Pinpoint the cell where the given text exists, returning its (x, y) midpoint coordinate. 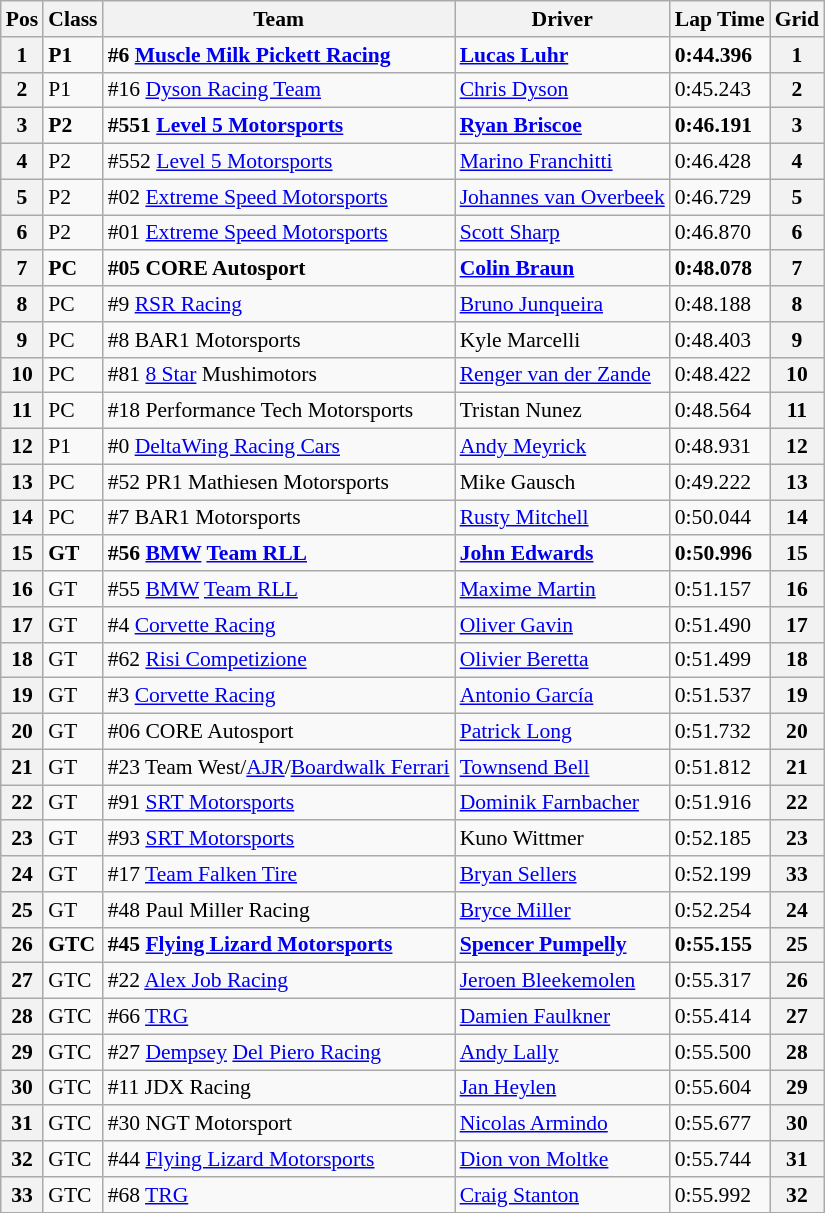
0:55.992 (720, 1195)
#7 BAR1 Motorsports (279, 518)
#91 SRT Motorsports (279, 803)
Bruno Junqueira (562, 304)
#8 BAR1 Motorsports (279, 340)
#18 Performance Tech Motorsports (279, 411)
Marino Franchitti (562, 162)
Chris Dyson (562, 90)
#48 Paul Miller Racing (279, 910)
Antonio García (562, 696)
Pos (22, 19)
Jan Heylen (562, 1088)
#27 Dempsey Del Piero Racing (279, 1052)
#0 DeltaWing Racing Cars (279, 447)
#4 Corvette Racing (279, 625)
#23 Team West/AJR/Boardwalk Ferrari (279, 767)
0:52.254 (720, 910)
0:55.414 (720, 1017)
0:51.490 (720, 625)
Ryan Briscoe (562, 126)
0:45.243 (720, 90)
Lucas Luhr (562, 55)
0:52.185 (720, 839)
0:46.870 (720, 233)
Mike Gausch (562, 482)
Bryce Miller (562, 910)
0:50.044 (720, 518)
Class (72, 19)
0:51.499 (720, 660)
Kuno Wittmer (562, 839)
Scott Sharp (562, 233)
#16 Dyson Racing Team (279, 90)
#3 Corvette Racing (279, 696)
#17 Team Falken Tire (279, 874)
0:51.812 (720, 767)
Grid (798, 19)
Rusty Mitchell (562, 518)
#45 Flying Lizard Motorsports (279, 945)
Andy Meyrick (562, 447)
Olivier Beretta (562, 660)
0:48.403 (720, 340)
0:46.191 (720, 126)
Dominik Farnbacher (562, 803)
0:48.188 (720, 304)
John Edwards (562, 554)
0:46.428 (720, 162)
Andy Lally (562, 1052)
#551 Level 5 Motorsports (279, 126)
0:49.222 (720, 482)
Oliver Gavin (562, 625)
0:55.155 (720, 945)
#30 NGT Motorsport (279, 1124)
0:50.996 (720, 554)
0:55.744 (720, 1159)
0:55.317 (720, 981)
Townsend Bell (562, 767)
#93 SRT Motorsports (279, 839)
#68 TRG (279, 1195)
Bryan Sellers (562, 874)
#6 Muscle Milk Pickett Racing (279, 55)
Spencer Pumpelly (562, 945)
0:55.500 (720, 1052)
Nicolas Armindo (562, 1124)
Jeroen Bleekemolen (562, 981)
Driver (562, 19)
#9 RSR Racing (279, 304)
#01 Extreme Speed Motorsports (279, 233)
#11 JDX Racing (279, 1088)
0:44.396 (720, 55)
#62 Risi Competizione (279, 660)
Dion von Moltke (562, 1159)
Patrick Long (562, 732)
Colin Braun (562, 269)
#05 CORE Autosport (279, 269)
#06 CORE Autosport (279, 732)
#55 BMW Team RLL (279, 589)
#02 Extreme Speed Motorsports (279, 197)
Team (279, 19)
#52 PR1 Mathiesen Motorsports (279, 482)
Kyle Marcelli (562, 340)
Tristan Nunez (562, 411)
Damien Faulkner (562, 1017)
#552 Level 5 Motorsports (279, 162)
Renger van der Zande (562, 375)
#22 Alex Job Racing (279, 981)
0:48.564 (720, 411)
0:48.931 (720, 447)
0:51.537 (720, 696)
#66 TRG (279, 1017)
0:51.732 (720, 732)
#81 8 Star Mushimotors (279, 375)
Craig Stanton (562, 1195)
Lap Time (720, 19)
0:46.729 (720, 197)
0:48.078 (720, 269)
#56 BMW Team RLL (279, 554)
0:48.422 (720, 375)
0:55.677 (720, 1124)
0:51.157 (720, 589)
#44 Flying Lizard Motorsports (279, 1159)
Johannes van Overbeek (562, 197)
Maxime Martin (562, 589)
0:55.604 (720, 1088)
0:52.199 (720, 874)
0:51.916 (720, 803)
